Extract the [x, y] coordinate from the center of the cell holding the provided text.  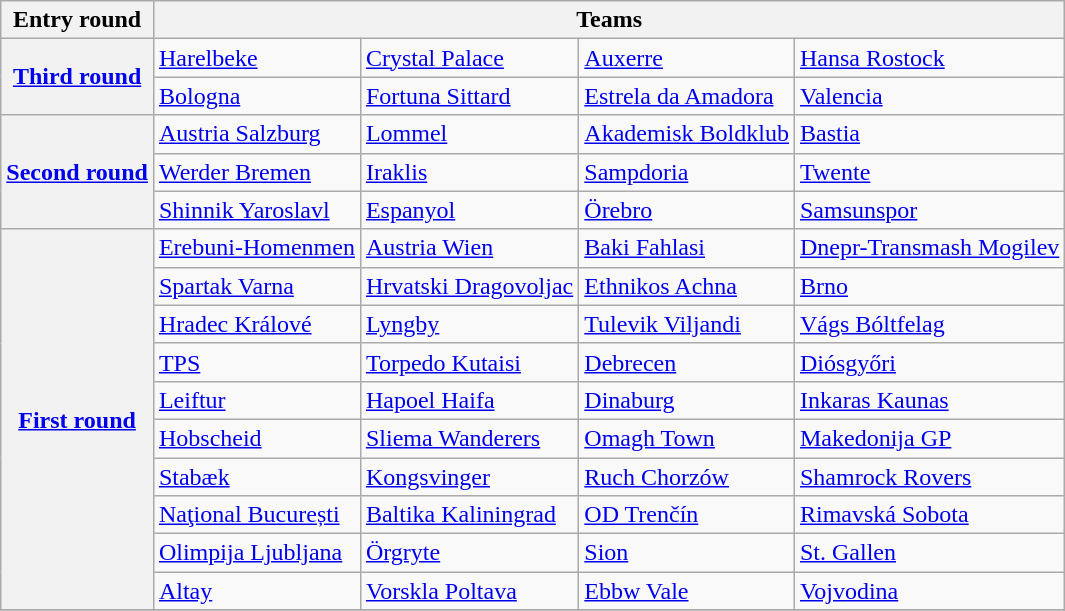
Brno [929, 286]
Hradec Králové [256, 324]
Vorskla Poltava [469, 591]
Altay [256, 591]
Ethnikos Achna [687, 286]
Dinaburg [687, 400]
Ruch Chorzów [687, 477]
Shinnik Yaroslavl [256, 210]
Hapoel Haifa [469, 400]
Lommel [469, 134]
Makedonija GP [929, 438]
Sliema Wanderers [469, 438]
Örgryte [469, 553]
Hansa Rostock [929, 58]
Inkaras Kaunas [929, 400]
Estrela da Amadora [687, 96]
Werder Bremen [256, 172]
Rimavská Sobota [929, 515]
Olimpija Ljubljana [256, 553]
Omagh Town [687, 438]
Espanyol [469, 210]
Akademisk Boldklub [687, 134]
Tulevik Viljandi [687, 324]
Spartak Varna [256, 286]
Samsunspor [929, 210]
Fortuna Sittard [469, 96]
Stabæk [256, 477]
Baltika Kaliningrad [469, 515]
Twente [929, 172]
Torpedo Kutaisi [469, 362]
Hrvatski Dragovoljac [469, 286]
Valencia [929, 96]
First round [78, 420]
Örebro [687, 210]
Second round [78, 172]
Third round [78, 77]
Ebbw Vale [687, 591]
Vágs Bóltfelag [929, 324]
Sion [687, 553]
Erebuni-Homenmen [256, 248]
Lyngby [469, 324]
Hobscheid [256, 438]
Austria Wien [469, 248]
St. Gallen [929, 553]
Debrecen [687, 362]
Diósgyőri [929, 362]
Crystal Palace [469, 58]
Dnepr-Transmash Mogilev [929, 248]
Kongsvinger [469, 477]
Leiftur [256, 400]
Entry round [78, 20]
Sampdoria [687, 172]
Baki Fahlasi [687, 248]
Vojvodina [929, 591]
Auxerre [687, 58]
TPS [256, 362]
Bastia [929, 134]
Austria Salzburg [256, 134]
OD Trenčín [687, 515]
Teams [608, 20]
Shamrock Rovers [929, 477]
Naţional București [256, 515]
Iraklis [469, 172]
Harelbeke [256, 58]
Bologna [256, 96]
